Detect which cell encompasses the target text, then output its [X, Y] center coordinate. 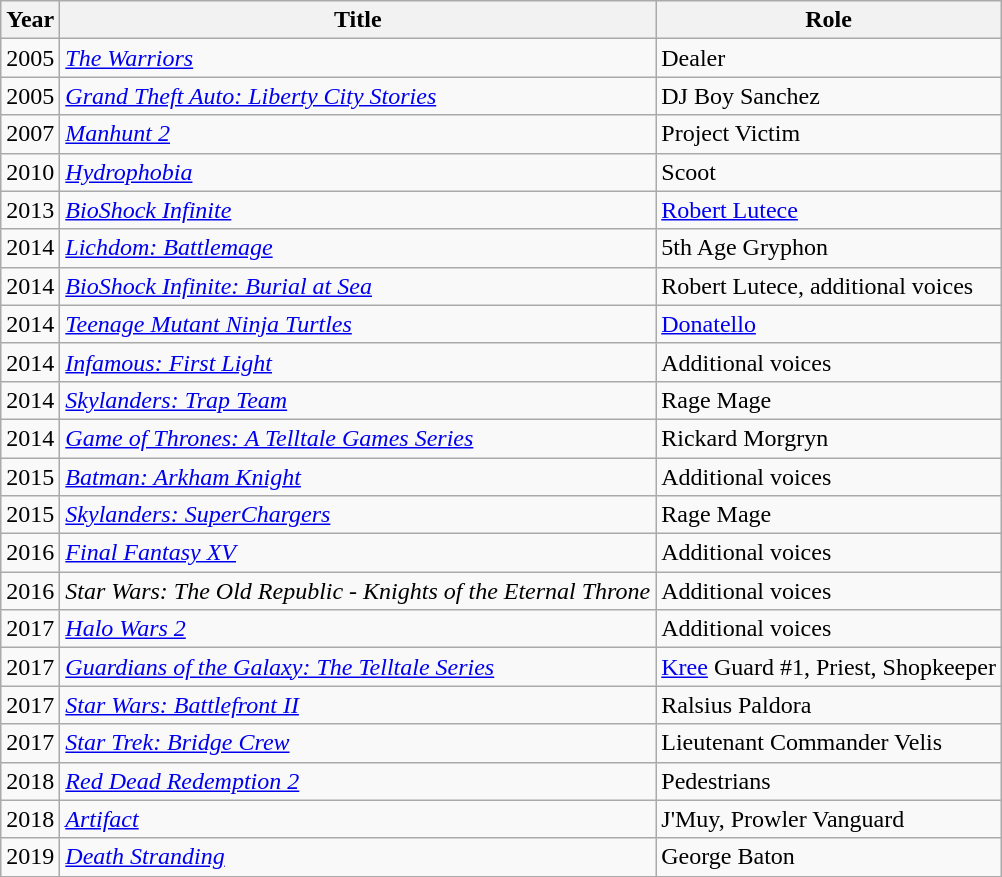
Robert Lutece, additional voices [829, 286]
Lichdom: Battlemage [358, 248]
5th Age Gryphon [829, 248]
Skylanders: SuperChargers [358, 515]
2010 [30, 172]
Grand Theft Auto: Liberty City Stories [358, 96]
BioShock Infinite: Burial at Sea [358, 286]
Role [829, 20]
Artifact [358, 819]
Manhunt 2 [358, 134]
Star Wars: The Old Republic - Knights of the Eternal Throne [358, 591]
George Baton [829, 857]
Death Stranding [358, 857]
Star Trek: Bridge Crew [358, 743]
2013 [30, 210]
Robert Lutece [829, 210]
Final Fantasy XV [358, 553]
Project Victim [829, 134]
Kree Guard #1, Priest, Shopkeeper [829, 667]
Rickard Morgryn [829, 438]
DJ Boy Sanchez [829, 96]
Ralsius Paldora [829, 705]
BioShock Infinite [358, 210]
Hydrophobia [358, 172]
Skylanders: Trap Team [358, 400]
Lieutenant Commander Velis [829, 743]
2019 [30, 857]
Pedestrians [829, 781]
Title [358, 20]
Teenage Mutant Ninja Turtles [358, 324]
The Warriors [358, 58]
J'Muy, Prowler Vanguard [829, 819]
Infamous: First Light [358, 362]
2007 [30, 134]
Dealer [829, 58]
Year [30, 20]
Game of Thrones: A Telltale Games Series [358, 438]
Batman: Arkham Knight [358, 477]
Star Wars: Battlefront II [358, 705]
Red Dead Redemption 2 [358, 781]
Scoot [829, 172]
Halo Wars 2 [358, 629]
Guardians of the Galaxy: The Telltale Series [358, 667]
Donatello [829, 324]
